For the text-containing cell, return its midpoint in (x, y) coordinate format. 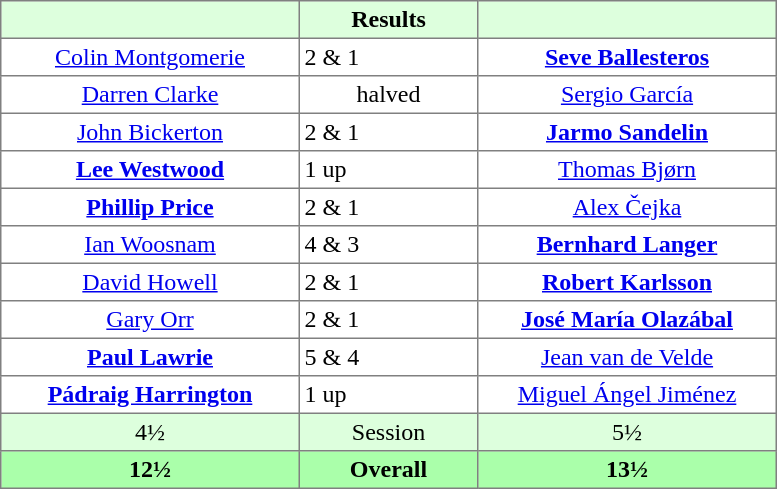
13½ (627, 470)
Paul Lawrie (150, 357)
Lee Westwood (150, 170)
Bernhard Langer (627, 245)
5½ (627, 432)
Darren Clarke (150, 95)
Seve Ballesteros (627, 57)
Jarmo Sandelin (627, 132)
John Bickerton (150, 132)
Jean van de Velde (627, 357)
4½ (150, 432)
Results (388, 20)
Alex Čejka (627, 207)
Ian Woosnam (150, 245)
Phillip Price (150, 207)
José María Olazábal (627, 320)
Gary Orr (150, 320)
Miguel Ángel Jiménez (627, 395)
halved (388, 95)
Session (388, 432)
Pádraig Harrington (150, 395)
4 & 3 (388, 245)
Robert Karlsson (627, 282)
Sergio García (627, 95)
David Howell (150, 282)
Colin Montgomerie (150, 57)
5 & 4 (388, 357)
Overall (388, 470)
12½ (150, 470)
Thomas Bjørn (627, 170)
